Determine the (x, y) coordinate at the center of the cell enclosing the given text.  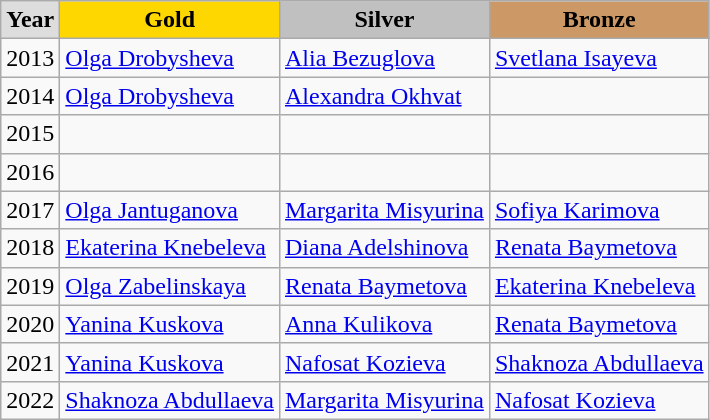
Year (30, 20)
2022 (30, 400)
Alia Bezuglova (384, 58)
Silver (384, 20)
Anna Kulikova (384, 324)
2019 (30, 286)
2016 (30, 172)
2018 (30, 248)
2020 (30, 324)
2015 (30, 134)
2013 (30, 58)
Bronze (599, 20)
Sofiya Karimova (599, 210)
Alexandra Okhvat (384, 96)
Olga Jantuganova (170, 210)
2017 (30, 210)
2014 (30, 96)
2021 (30, 362)
Gold (170, 20)
Olga Zabelinskaya (170, 286)
Svetlana Isayeva (599, 58)
Diana Adelshinova (384, 248)
